For the text-containing cell, return its midpoint in [x, y] coordinate format. 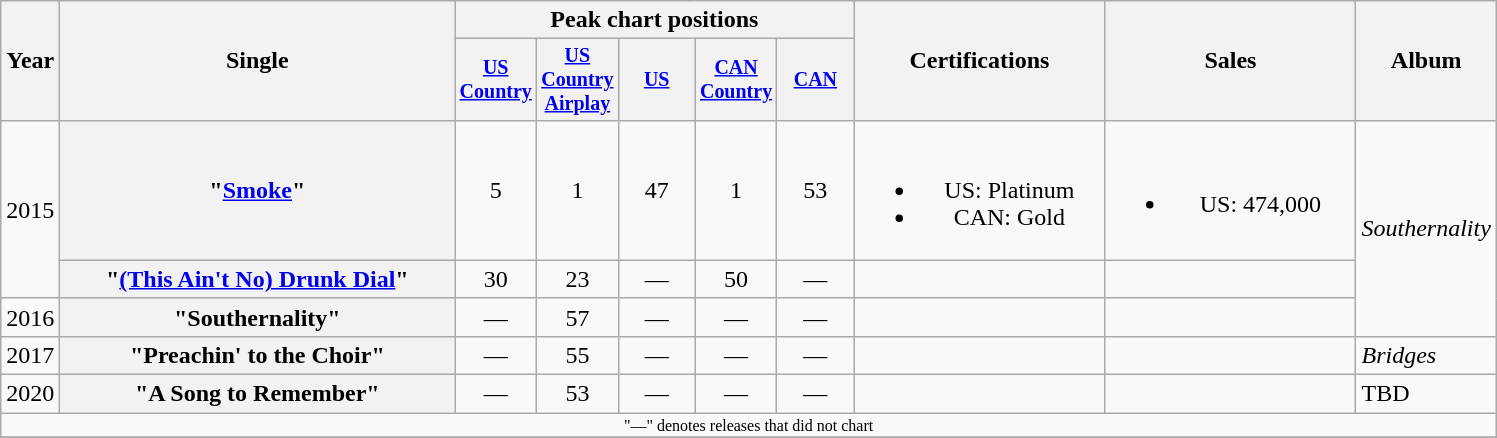
Album [1426, 61]
"A Song to Remember" [258, 394]
CAN Country [736, 80]
2020 [30, 394]
2016 [30, 317]
"(This Ain't No) Drunk Dial" [258, 279]
5 [496, 190]
"Southernality" [258, 317]
Single [258, 61]
US [656, 80]
30 [496, 279]
55 [578, 355]
US: PlatinumCAN: Gold [980, 190]
Certifications [980, 61]
2015 [30, 209]
US Country Airplay [578, 80]
US: 474,000 [1230, 190]
57 [578, 317]
"Preachin' to the Choir" [258, 355]
Year [30, 61]
Sales [1230, 61]
US Country [496, 80]
"Smoke" [258, 190]
TBD [1426, 394]
Southernality [1426, 228]
2017 [30, 355]
47 [656, 190]
"—" denotes releases that did not chart [749, 425]
Bridges [1426, 355]
23 [578, 279]
50 [736, 279]
Peak chart positions [654, 20]
CAN [816, 80]
